Search for the cell housing the specified text and yield its (x, y) center coordinate. 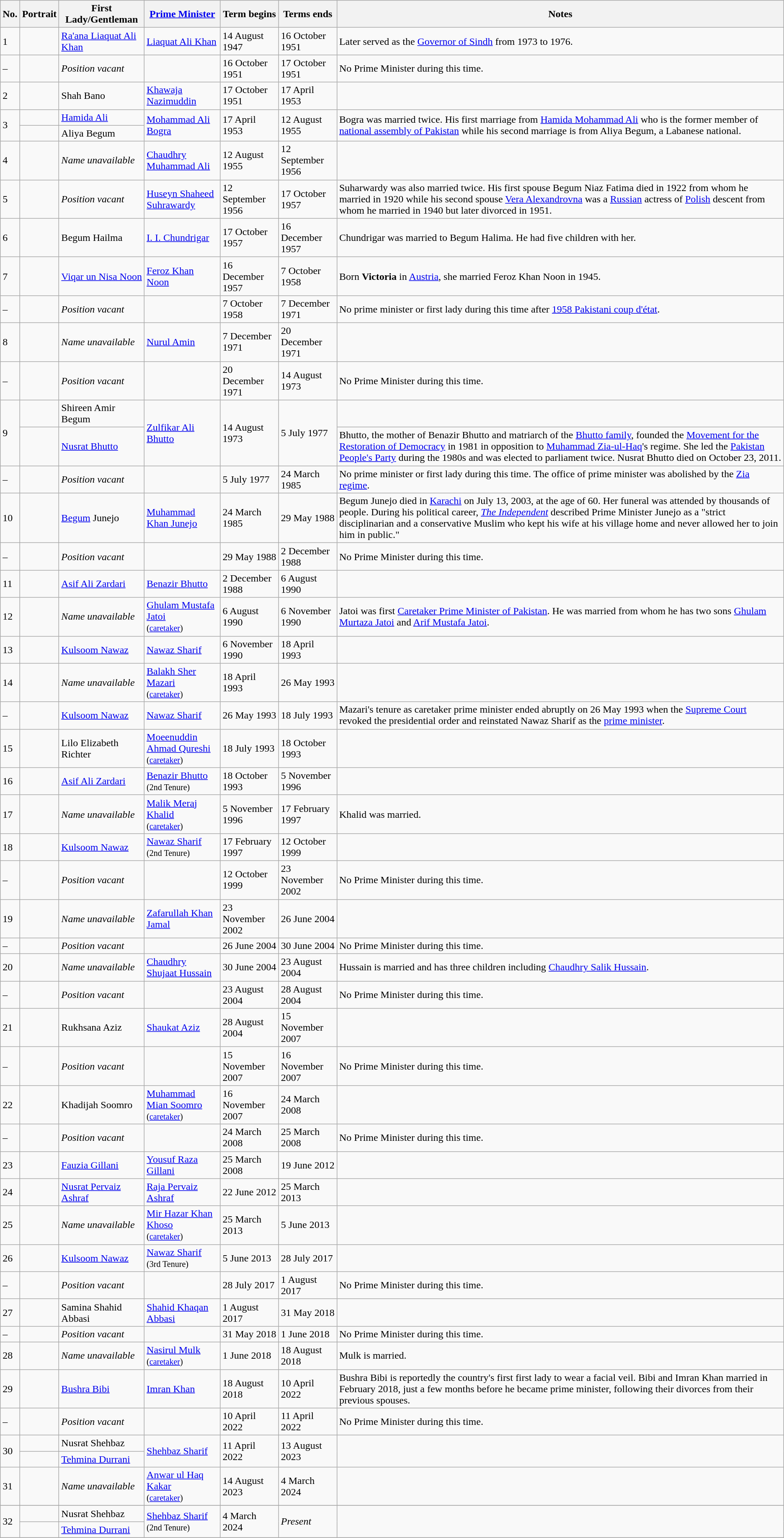
Aliya Begum (102, 133)
14 August 2023 (250, 1486)
29 (10, 1388)
Notes (560, 14)
Moeenuddin Ahmad Qureshi(caretaker) (183, 748)
28 (10, 1356)
Begum Hailma (102, 238)
27 (10, 1312)
Nurul Amin (183, 342)
Lilo Elizabeth Richter (102, 748)
Begum Junejo (102, 518)
6 (10, 238)
Shehbaz Sharif (183, 1451)
Shahid Khaqan Abbasi (183, 1312)
Benazir Bhutto(2nd Tenure) (183, 781)
Fauzia Gillani (102, 1165)
18 (10, 847)
19 June 2012 (307, 1165)
Feroz Khan Noon (183, 276)
Shaukat Aziz (183, 1028)
12 (10, 617)
Bushra Bibi (102, 1388)
Yousuf Raza Gillani (183, 1165)
24 (10, 1192)
23 (10, 1165)
22 June 2012 (250, 1192)
Imran Khan (183, 1388)
Khawaja Nazimuddin (183, 96)
17 (10, 814)
7 (10, 276)
14 (10, 682)
Nusrat Pervaiz Ashraf (102, 1192)
Prime Minister (183, 14)
5 (10, 199)
Mohammad Ali Bogra (183, 125)
Jatoi was first Caretaker Prime Minister of Pakistan. He was married from whom he has two sons Ghulam Murtaza Jatoi and Arif Mustafa Jatoi. (560, 617)
Later served as the Governor of Sindh from 1973 to 1976. (560, 41)
16 (10, 781)
10 (10, 518)
Nusrat Bhutto (102, 447)
14 August 1947 (250, 41)
Shah Bano (102, 96)
I. I. Chundrigar (183, 238)
13 (10, 649)
30 (10, 1451)
21 (10, 1028)
Present (307, 1522)
19 (10, 918)
15 (10, 748)
Born Victoria in Austria, she married Feroz Khan Noon in 1945. (560, 276)
3 (10, 125)
Terms ends (307, 14)
Mulk is married. (560, 1356)
8 (10, 342)
Ra'ana Liaquat Ali Khan (102, 41)
32 (10, 1522)
No prime minister or first lady during this time after 1958 Pakistani coup d'état. (560, 309)
22 (10, 1105)
Muhammad Mian Soomro(caretaker) (183, 1105)
1 (10, 41)
Nawaz Sharif(2nd Tenure) (183, 847)
Shireen Amir Begum (102, 414)
Term begins (250, 14)
Portrait (39, 14)
Shehbaz Sharif(2nd Tenure) (183, 1522)
26 (10, 1258)
Chaudhry Shujaat Hussain (183, 968)
13 August 2023 (307, 1451)
Samina Shahid Abbasi (102, 1312)
Viqar un Nisa Noon (102, 276)
Muhammad Khan Junejo (183, 518)
Raja Pervaiz Ashraf (183, 1192)
Zafarullah Khan Jamal (183, 918)
25 (10, 1225)
Balakh Sher Mazari(caretaker) (183, 682)
31 (10, 1486)
Liaquat Ali Khan (183, 41)
Khalid was married. (560, 814)
Zulfikar Ali Bhutto (183, 433)
Ghulam Mustafa Jatoi(caretaker) (183, 617)
Nasirul Mulk(caretaker) (183, 1356)
No prime minister or first lady during this time. The office of prime minister was abolished by the Zia regime. (560, 479)
11 (10, 584)
Mir Hazar Khan Khoso(caretaker) (183, 1225)
First Lady/Gentleman (102, 14)
Rukhsana Aziz (102, 1028)
Chaudhry Muhammad Ali (183, 160)
Malik Meraj Khalid(caretaker) (183, 814)
4 (10, 160)
Huseyn Shaheed Suhrawardy (183, 199)
9 (10, 433)
Khadijah Soomro (102, 1105)
Hamida Ali (102, 117)
No. (10, 14)
2 (10, 96)
Hussain is married and has three children including Chaudhry Salik Hussain. (560, 968)
Nawaz Sharif(3rd Tenure) (183, 1258)
Anwar ul Haq Kakar(caretaker) (183, 1486)
Benazir Bhutto (183, 584)
Chundrigar was married to Begum Halima. He had five children with her. (560, 238)
20 (10, 968)
